Identify which cell holds the provided text, then report its [x, y] central coordinate. 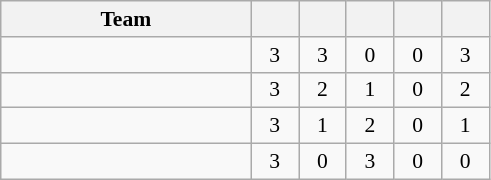
Team [126, 19]
